From the cell containing the given text, extract its center point as [X, Y] coordinate. 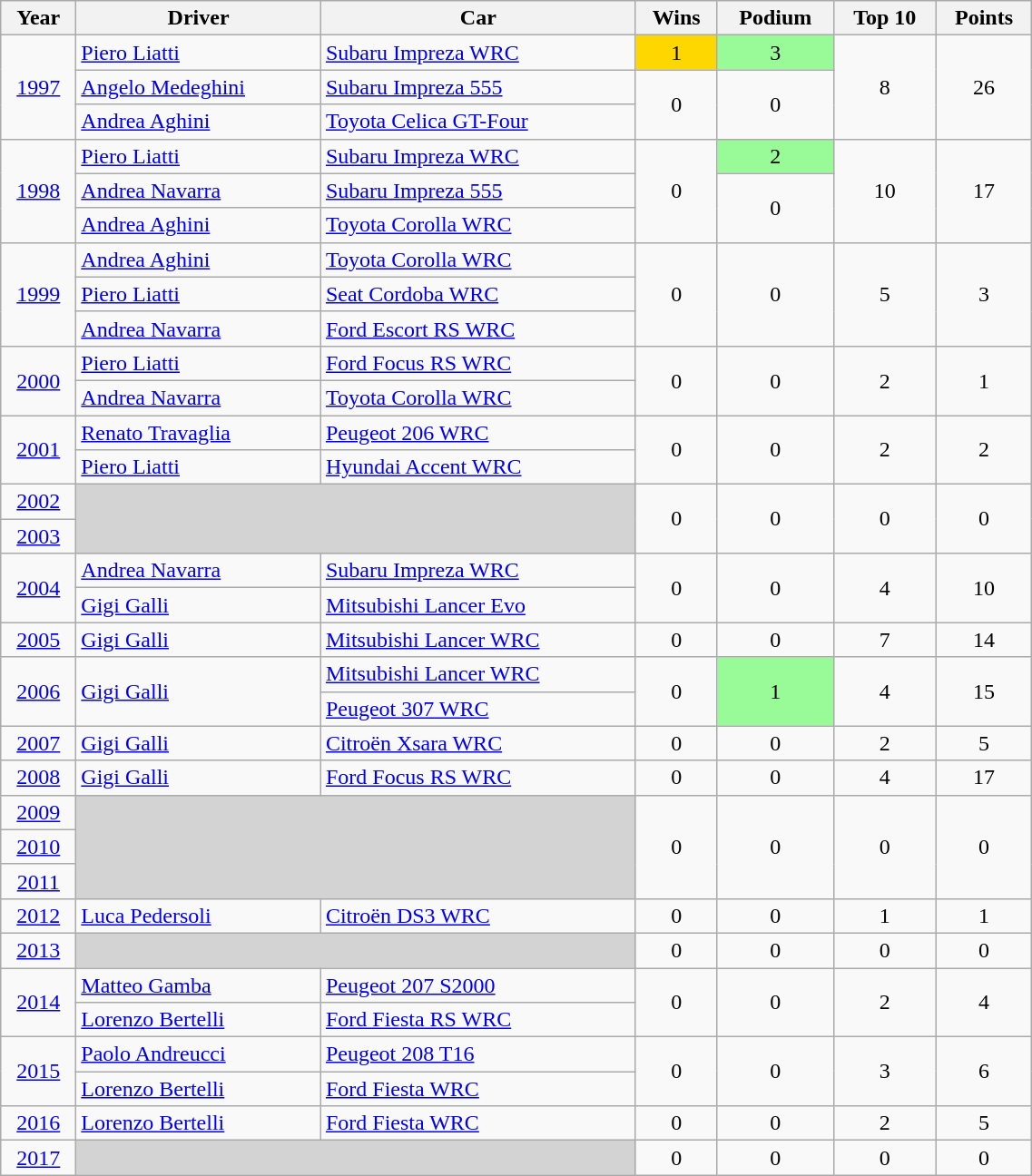
2000 [38, 380]
1997 [38, 87]
7 [884, 640]
Toyota Celica GT-Four [477, 122]
2016 [38, 1123]
Wins [676, 18]
Ford Escort RS WRC [477, 328]
2010 [38, 847]
2005 [38, 640]
Points [984, 18]
Podium [775, 18]
2008 [38, 778]
Peugeot 208 T16 [477, 1054]
8 [884, 87]
Matteo Gamba [199, 985]
Citroën Xsara WRC [477, 743]
Renato Travaglia [199, 433]
Peugeot 307 WRC [477, 709]
2014 [38, 1002]
Year [38, 18]
Mitsubishi Lancer Evo [477, 605]
Ford Fiesta RS WRC [477, 1020]
1999 [38, 294]
Citroën DS3 WRC [477, 916]
6 [984, 1072]
2017 [38, 1158]
2001 [38, 450]
2009 [38, 812]
2012 [38, 916]
Luca Pedersoli [199, 916]
15 [984, 691]
Paolo Andreucci [199, 1054]
2011 [38, 881]
1998 [38, 191]
2006 [38, 691]
Peugeot 206 WRC [477, 433]
Driver [199, 18]
Seat Cordoba WRC [477, 294]
2002 [38, 502]
2003 [38, 536]
26 [984, 87]
Hyundai Accent WRC [477, 467]
2013 [38, 950]
2015 [38, 1072]
14 [984, 640]
Car [477, 18]
Peugeot 207 S2000 [477, 985]
2007 [38, 743]
2004 [38, 588]
Angelo Medeghini [199, 87]
Top 10 [884, 18]
